Search for the cell housing the specified text and yield its [X, Y] center coordinate. 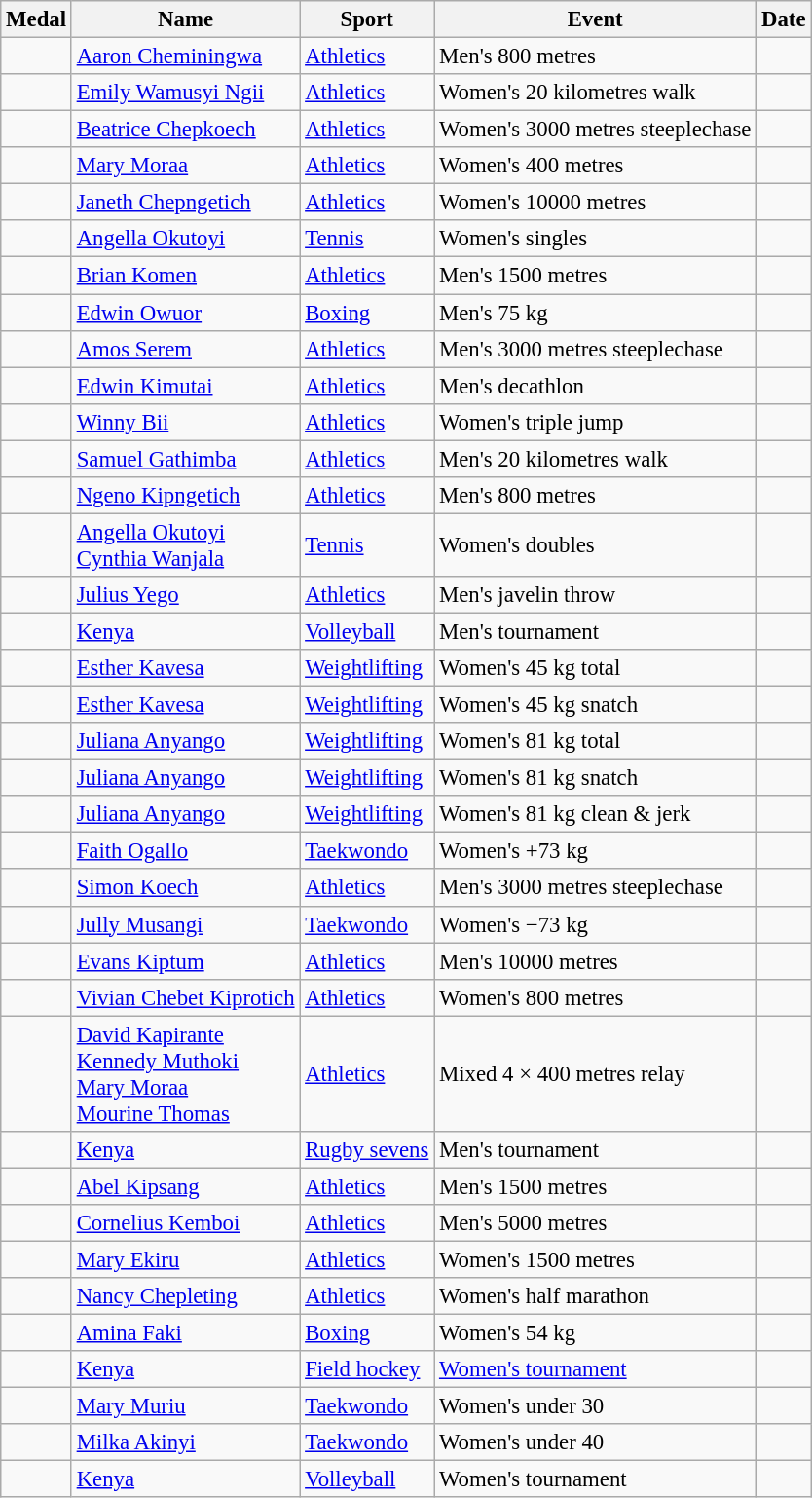
Men's javelin throw [596, 595]
Women's −73 kg [596, 924]
Samuel Gathimba [185, 459]
Julius Yego [185, 595]
Women's triple jump [596, 422]
Angella Okutoyi [185, 239]
Women's 800 metres [596, 997]
Women's 400 metres [596, 166]
Emily Wamusyi Ngii [185, 93]
Abel Kipsang [185, 1186]
Ngeno Kipngetich [185, 496]
Women's 81 kg clean & jerk [596, 814]
Women's 3000 metres steeplechase [596, 130]
Milka Akinyi [185, 1442]
Amos Serem [185, 349]
Men's 20 kilometres walk [596, 459]
Women's 45 kg snatch [596, 705]
Sport [367, 19]
Angella OkutoyiCynthia Wanjala [185, 545]
Men's decathlon [596, 386]
Nancy Chepleting [185, 1296]
Women's 20 kilometres walk [596, 93]
Cornelius Kemboi [185, 1223]
Winny Bii [185, 422]
Name [185, 19]
Edwin Kimutai [185, 386]
Edwin Owuor [185, 313]
Aaron Cheminingwa [185, 56]
Beatrice Chepkoech [185, 130]
Women's 10000 metres [596, 203]
Evans Kiptum [185, 961]
Simon Koech [185, 888]
Women's 54 kg [596, 1333]
Faith Ogallo [185, 851]
Women's 81 kg total [596, 741]
Women's 81 kg snatch [596, 778]
Brian Komen [185, 276]
Men's 75 kg [596, 313]
Men's 10000 metres [596, 961]
Jully Musangi [185, 924]
Field hockey [367, 1369]
Women's 45 kg total [596, 668]
Women's under 40 [596, 1442]
Women's under 30 [596, 1406]
Women's +73 kg [596, 851]
David KapiranteKennedy MuthokiMary MoraaMourine Thomas [185, 1073]
Janeth Chepngetich [185, 203]
Amina Faki [185, 1333]
Vivian Chebet Kiprotich [185, 997]
Mary Muriu [185, 1406]
Mary Ekiru [185, 1259]
Medal [37, 19]
Mary Moraa [185, 166]
Rugby sevens [367, 1150]
Women's doubles [596, 545]
Men's 5000 metres [596, 1223]
Mixed 4 × 400 metres relay [596, 1073]
Event [596, 19]
Date [784, 19]
Women's singles [596, 239]
Women's 1500 metres [596, 1259]
Women's half marathon [596, 1296]
